Pinpoint the cell where the given text exists, returning its (X, Y) midpoint coordinate. 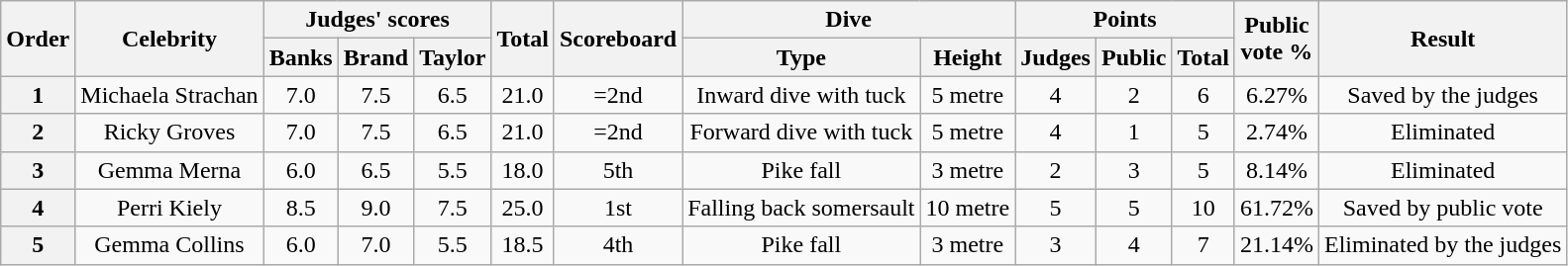
Falling back somersault (801, 208)
Saved by public vote (1442, 208)
Points (1125, 20)
Celebrity (169, 39)
9.0 (375, 208)
Judges (1056, 57)
Scoreboard (618, 39)
5th (618, 170)
Taylor (453, 57)
1st (618, 208)
Height (968, 57)
8.5 (301, 208)
Type (801, 57)
Public (1133, 57)
18.0 (523, 170)
6.27% (1276, 95)
10 (1203, 208)
Gemma Collins (169, 245)
Banks (301, 57)
Eliminated by the judges (1442, 245)
Publicvote % (1276, 39)
Michaela Strachan (169, 95)
Dive (849, 20)
18.5 (523, 245)
Brand (375, 57)
61.72% (1276, 208)
Ricky Groves (169, 133)
Forward dive with tuck (801, 133)
Inward dive with tuck (801, 95)
25.0 (523, 208)
Gemma Merna (169, 170)
21.14% (1276, 245)
Order (38, 39)
10 metre (968, 208)
Judges' scores (377, 20)
8.14% (1276, 170)
4th (618, 245)
Result (1442, 39)
7 (1203, 245)
6 (1203, 95)
Perri Kiely (169, 208)
2.74% (1276, 133)
Saved by the judges (1442, 95)
